Find where the given text appears and provide that cell's center as (X, Y) coordinate. 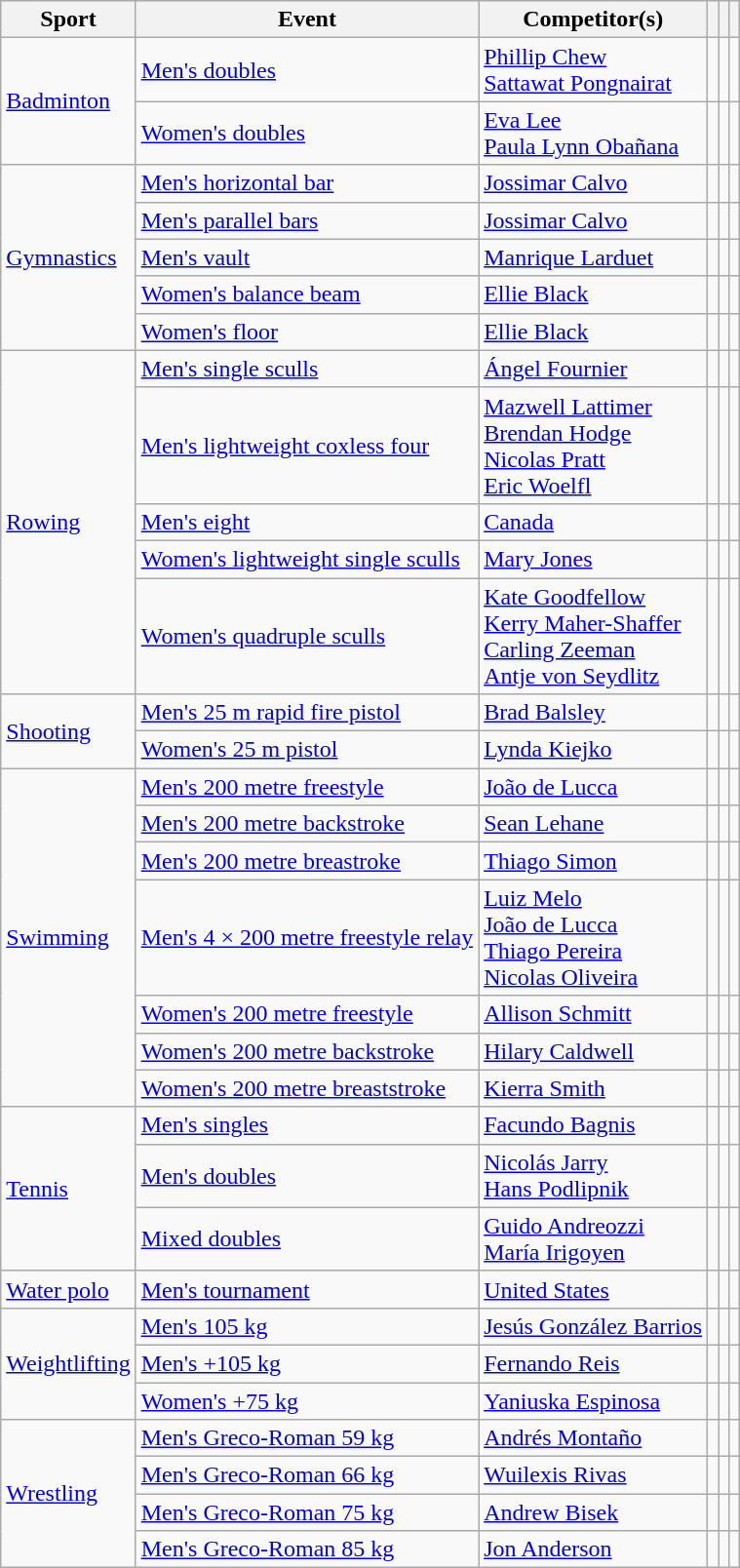
Men's lightweight coxless four (306, 445)
Women's 200 metre freestyle (306, 1014)
Andrew Bisek (593, 1512)
Jesús González Barrios (593, 1326)
Women's lightweight single sculls (306, 559)
Women's +75 kg (306, 1401)
Men's vault (306, 257)
Nicolás JarryHans Podlipnik (593, 1176)
Men's eight (306, 522)
Men's +105 kg (306, 1363)
Luiz MeloJoão de LuccaThiago PereiraNicolas Oliveira (593, 938)
Men's Greco-Roman 66 kg (306, 1475)
Phillip ChewSattawat Pongnairat (593, 70)
Ángel Fournier (593, 369)
Men's 200 metre backstroke (306, 824)
Tennis (68, 1189)
Men's Greco-Roman 59 kg (306, 1438)
Men's tournament (306, 1289)
Wrestling (68, 1494)
Eva LeePaula Lynn Obañana (593, 133)
Yaniuska Espinosa (593, 1401)
Women's doubles (306, 133)
Men's 25 m rapid fire pistol (306, 713)
Mary Jones (593, 559)
Sport (68, 20)
United States (593, 1289)
Shooting (68, 731)
Hilary Caldwell (593, 1051)
Weightlifting (68, 1363)
Men's 4 × 200 metre freestyle relay (306, 938)
Men's single sculls (306, 369)
Mixed doubles (306, 1238)
Kate GoodfellowKerry Maher-ShafferCarling ZeemanAntje von Seydlitz (593, 636)
Andrés Montaño (593, 1438)
Rowing (68, 522)
Women's floor (306, 332)
Women's 200 metre backstroke (306, 1051)
Kierra Smith (593, 1088)
Men's singles (306, 1125)
Men's 200 metre freestyle (306, 787)
Men's Greco-Roman 75 kg (306, 1512)
Jon Anderson (593, 1549)
Men's parallel bars (306, 220)
Women's 200 metre breaststroke (306, 1088)
Women's quadruple sculls (306, 636)
Manrique Larduet (593, 257)
Thiago Simon (593, 861)
Gymnastics (68, 257)
Men's horizontal bar (306, 183)
Canada (593, 522)
Water polo (68, 1289)
Badminton (68, 101)
Wuilexis Rivas (593, 1475)
Men's 200 metre breastroke (306, 861)
Guido AndreozziMaría Irigoyen (593, 1238)
Facundo Bagnis (593, 1125)
Men's 105 kg (306, 1326)
João de Lucca (593, 787)
Event (306, 20)
Lynda Kiejko (593, 750)
Women's 25 m pistol (306, 750)
Allison Schmitt (593, 1014)
Competitor(s) (593, 20)
Mazwell LattimerBrendan HodgeNicolas PrattEric Woelfl (593, 445)
Brad Balsley (593, 713)
Fernando Reis (593, 1363)
Swimming (68, 938)
Men's Greco-Roman 85 kg (306, 1549)
Women's balance beam (306, 294)
Sean Lehane (593, 824)
